For the text-containing cell, return its midpoint in [x, y] coordinate format. 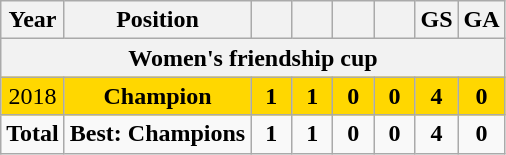
Women's friendship cup [253, 58]
Best: Champions [157, 134]
Total [33, 134]
2018 [33, 96]
Year [33, 20]
Position [157, 20]
Champion [157, 96]
GS [436, 20]
GA [482, 20]
